Extract the (x, y) coordinate from the center of the cell holding the provided text.  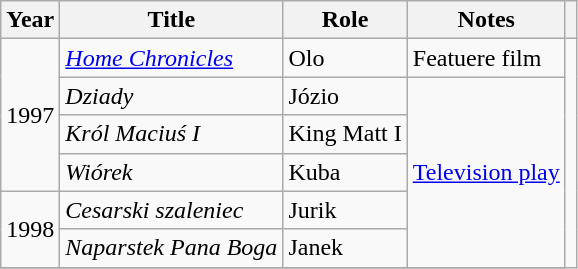
Year (30, 20)
Role (345, 20)
Jurik (345, 210)
Dziady (172, 96)
Król Maciuś I (172, 134)
Wiórek (172, 172)
Józio (345, 96)
Home Chronicles (172, 58)
Naparstek Pana Boga (172, 248)
King Matt I (345, 134)
1998 (30, 229)
Janek (345, 248)
Olo (345, 58)
Title (172, 20)
1997 (30, 115)
Featuere film (486, 58)
Notes (486, 20)
Television play (486, 172)
Kuba (345, 172)
Cesarski szaleniec (172, 210)
